Return the (x, y) coordinate for the center point of the cell that contains the specified text.  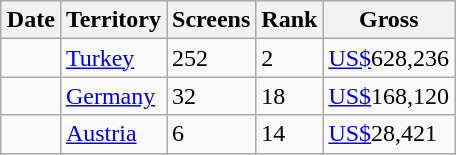
Territory (113, 20)
Rank (290, 20)
18 (290, 96)
2 (290, 58)
Germany (113, 96)
Turkey (113, 58)
6 (212, 134)
Date (30, 20)
US$168,120 (389, 96)
Screens (212, 20)
Gross (389, 20)
US$628,236 (389, 58)
32 (212, 96)
14 (290, 134)
US$28,421 (389, 134)
252 (212, 58)
Austria (113, 134)
